Extract the [x, y] coordinate from the center of the cell holding the provided text.  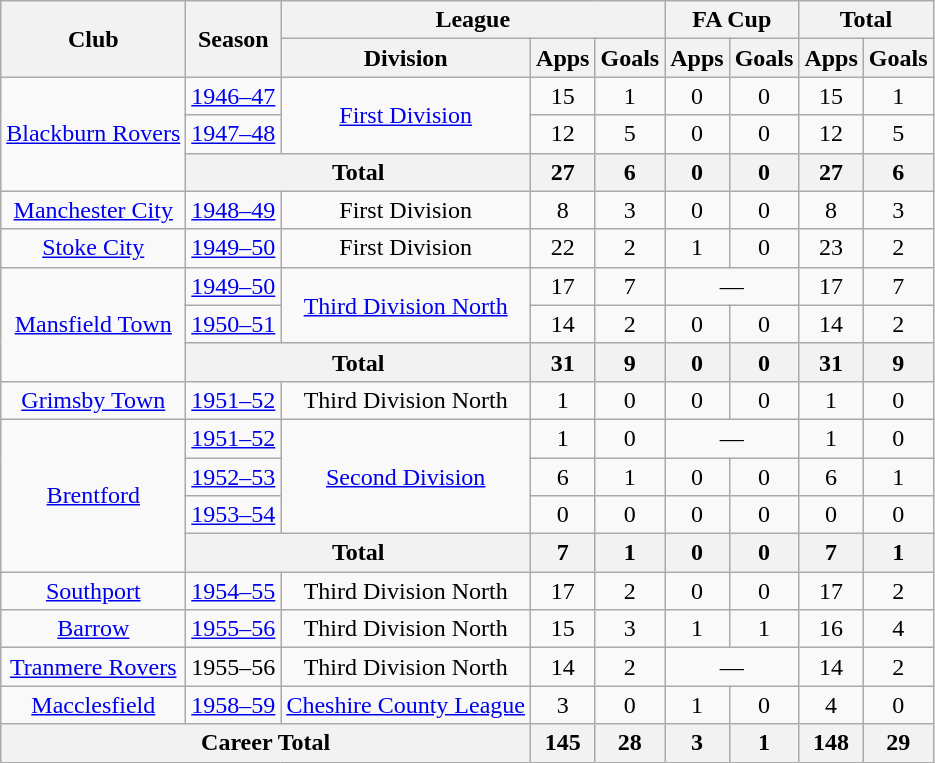
16 [831, 629]
145 [563, 743]
Cheshire County League [406, 705]
Tranmere Rovers [94, 667]
Barrow [94, 629]
Stoke City [94, 248]
1954–55 [234, 591]
1946–47 [234, 96]
22 [563, 248]
Season [234, 39]
Division [406, 58]
1950–51 [234, 324]
Manchester City [94, 210]
Mansfield Town [94, 324]
1953–54 [234, 515]
Career Total [266, 743]
29 [898, 743]
FA Cup [732, 20]
1947–48 [234, 134]
1952–53 [234, 477]
Grimsby Town [94, 400]
1958–59 [234, 705]
Blackburn Rovers [94, 134]
Brentford [94, 495]
League [473, 20]
148 [831, 743]
Southport [94, 591]
23 [831, 248]
1948–49 [234, 210]
Club [94, 39]
28 [630, 743]
Second Division [406, 476]
Macclesfield [94, 705]
